Return the [x, y] coordinate for the center point of the cell that contains the specified text.  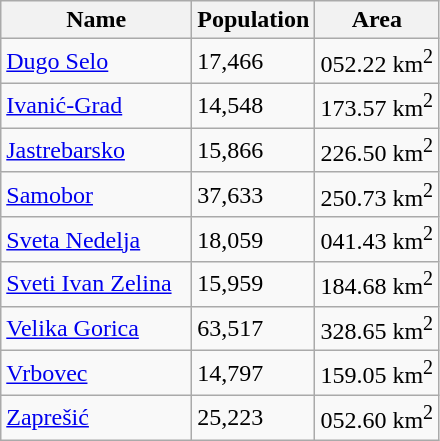
250.73 km2 [377, 194]
173.57 km2 [377, 106]
25,223 [254, 418]
328.65 km2 [377, 328]
Zaprešić [96, 418]
Ivanić-Grad [96, 106]
159.05 km2 [377, 374]
Velika Gorica [96, 328]
Population [254, 20]
Name [96, 20]
15,866 [254, 150]
Area [377, 20]
226.50 km2 [377, 150]
14,548 [254, 106]
184.68 km2 [377, 284]
052.22 km2 [377, 62]
63,517 [254, 328]
Jastrebarsko [96, 150]
15,959 [254, 284]
Vrbovec [96, 374]
18,059 [254, 240]
14,797 [254, 374]
052.60 km2 [377, 418]
Samobor [96, 194]
Sveti Ivan Zelina [96, 284]
Dugo Selo [96, 62]
17,466 [254, 62]
041.43 km2 [377, 240]
37,633 [254, 194]
Sveta Nedelja [96, 240]
